Pinpoint the cell where the given text exists, returning its [x, y] midpoint coordinate. 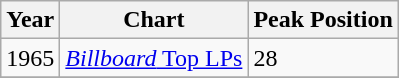
Year [30, 20]
28 [323, 58]
Chart [154, 20]
Billboard Top LPs [154, 58]
Peak Position [323, 20]
1965 [30, 58]
